Detect which cell encompasses the target text, then output its [X, Y] center coordinate. 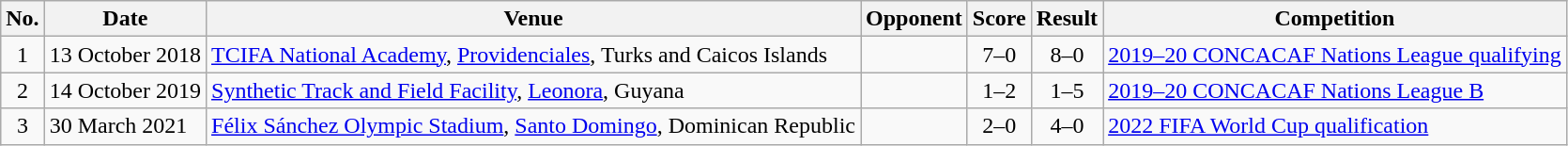
Date [125, 19]
Score [999, 19]
Synthetic Track and Field Facility, Leonora, Guyana [533, 90]
1–2 [999, 90]
Opponent [914, 19]
Result [1067, 19]
7–0 [999, 55]
30 March 2021 [125, 126]
2 [23, 90]
13 October 2018 [125, 55]
4–0 [1067, 126]
14 October 2019 [125, 90]
Competition [1335, 19]
2–0 [999, 126]
No. [23, 19]
1 [23, 55]
2019–20 CONCACAF Nations League B [1335, 90]
Venue [533, 19]
3 [23, 126]
TCIFA National Academy, Providenciales, Turks and Caicos Islands [533, 55]
1–5 [1067, 90]
2019–20 CONCACAF Nations League qualifying [1335, 55]
Félix Sánchez Olympic Stadium, Santo Domingo, Dominican Republic [533, 126]
8–0 [1067, 55]
2022 FIFA World Cup qualification [1335, 126]
